Detect which cell encompasses the target text, then output its (X, Y) center coordinate. 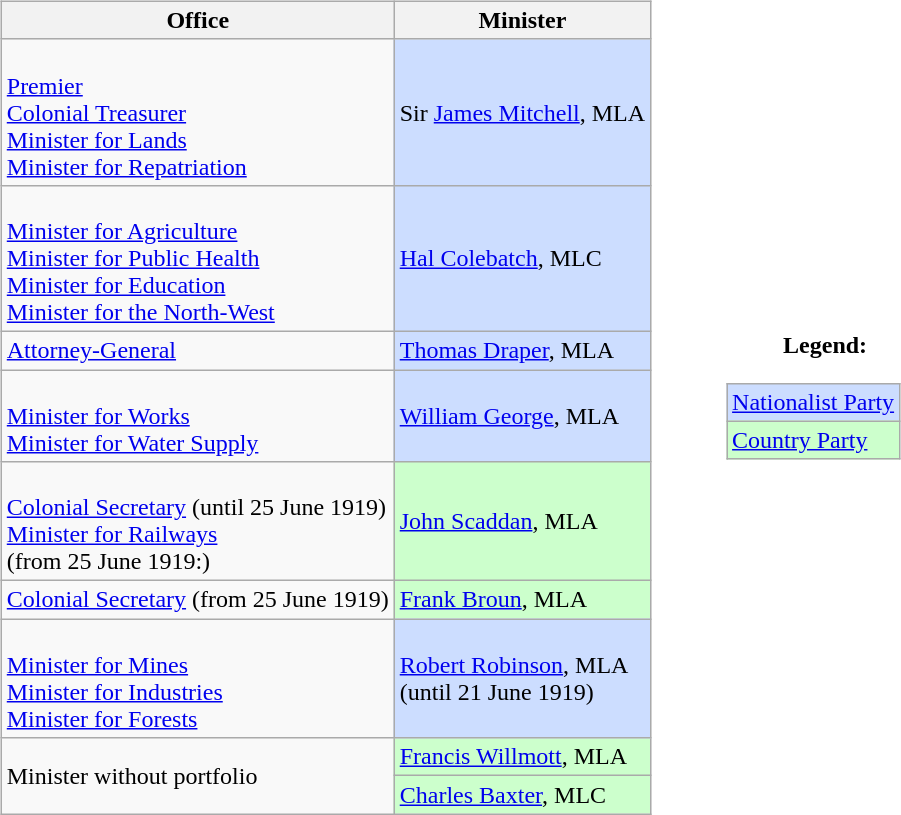
Attorney-General (198, 350)
Minister for Mines Minister for Industries Minister for Forests (198, 678)
Minister (522, 20)
Premier Colonial Treasurer Minister for Lands Minister for Repatriation (198, 112)
John Scaddan, MLA (522, 522)
Country Party (814, 440)
Minister without portfolio (198, 776)
Hal Colebatch, MLC (522, 258)
Frank Broun, MLA (522, 600)
Minister for Works Minister for Water Supply (198, 416)
Colonial Secretary (until 25 June 1919) Minister for Railways(from 25 June 1919:) (198, 522)
Robert Robinson, MLA(until 21 June 1919) (522, 678)
Colonial Secretary (from 25 June 1919) (198, 600)
Sir James Mitchell, MLA (522, 112)
Nationalist Party (814, 402)
Office (198, 20)
Thomas Draper, MLA (522, 350)
William George, MLA (522, 416)
Minister for Agriculture Minister for Public Health Minister for Education Minister for the North-West (198, 258)
Francis Willmott, MLA (522, 757)
Charles Baxter, MLC (522, 795)
